From the cell containing the given text, extract its center point as (x, y) coordinate. 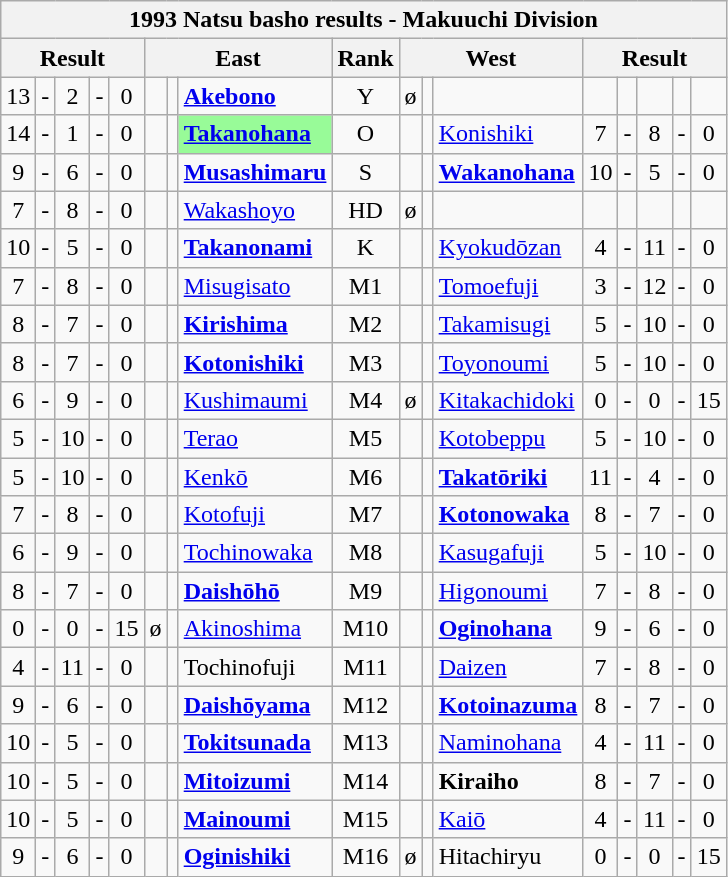
Kushimaumi (255, 400)
HD (366, 210)
Mitoizumi (255, 781)
Takatōriki (508, 477)
1 (72, 134)
Misugisato (255, 286)
M16 (366, 857)
Mainoumi (255, 819)
M4 (366, 400)
Kirishima (255, 324)
Oginishiki (255, 857)
M5 (366, 438)
Toyonoumi (508, 362)
Akinoshima (255, 629)
Kaiō (508, 819)
Daishōyama (255, 705)
14 (18, 134)
M9 (366, 591)
M11 (366, 667)
M1 (366, 286)
Tochinowaka (255, 553)
M8 (366, 553)
Y (366, 96)
M6 (366, 477)
Kotonowaka (508, 515)
Takamisugi (508, 324)
Oginohana (508, 629)
Kasugafuji (508, 553)
Terao (255, 438)
M14 (366, 781)
Tochinofuji (255, 667)
Takanonami (255, 248)
Tokitsunada (255, 743)
Higonoumi (508, 591)
Kotoinazuma (508, 705)
Daishōhō (255, 591)
Wakashoyo (255, 210)
Rank (366, 58)
Takanohana (255, 134)
Akebono (255, 96)
Musashimaru (255, 172)
Kiraiho (508, 781)
Daizen (508, 667)
M12 (366, 705)
West (491, 58)
East (238, 58)
M10 (366, 629)
M3 (366, 362)
Kitakachidoki (508, 400)
Hitachiryu (508, 857)
Kyokudōzan (508, 248)
Wakanohana (508, 172)
Kotonishiki (255, 362)
M15 (366, 819)
Naminohana (508, 743)
K (366, 248)
Kotofuji (255, 515)
1993 Natsu basho results - Makuuchi Division (364, 20)
13 (18, 96)
O (366, 134)
M2 (366, 324)
S (366, 172)
Kotobeppu (508, 438)
12 (654, 286)
3 (600, 286)
Kenkō (255, 477)
M13 (366, 743)
Konishiki (508, 134)
M7 (366, 515)
2 (72, 96)
Tomoefuji (508, 286)
